Determine the [X, Y] coordinate at the center of the cell enclosing the given text.  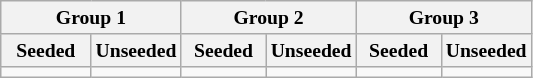
Group 1 [91, 18]
Group 3 [444, 18]
Group 2 [268, 18]
